Pinpoint the cell where the given text exists, returning its (X, Y) midpoint coordinate. 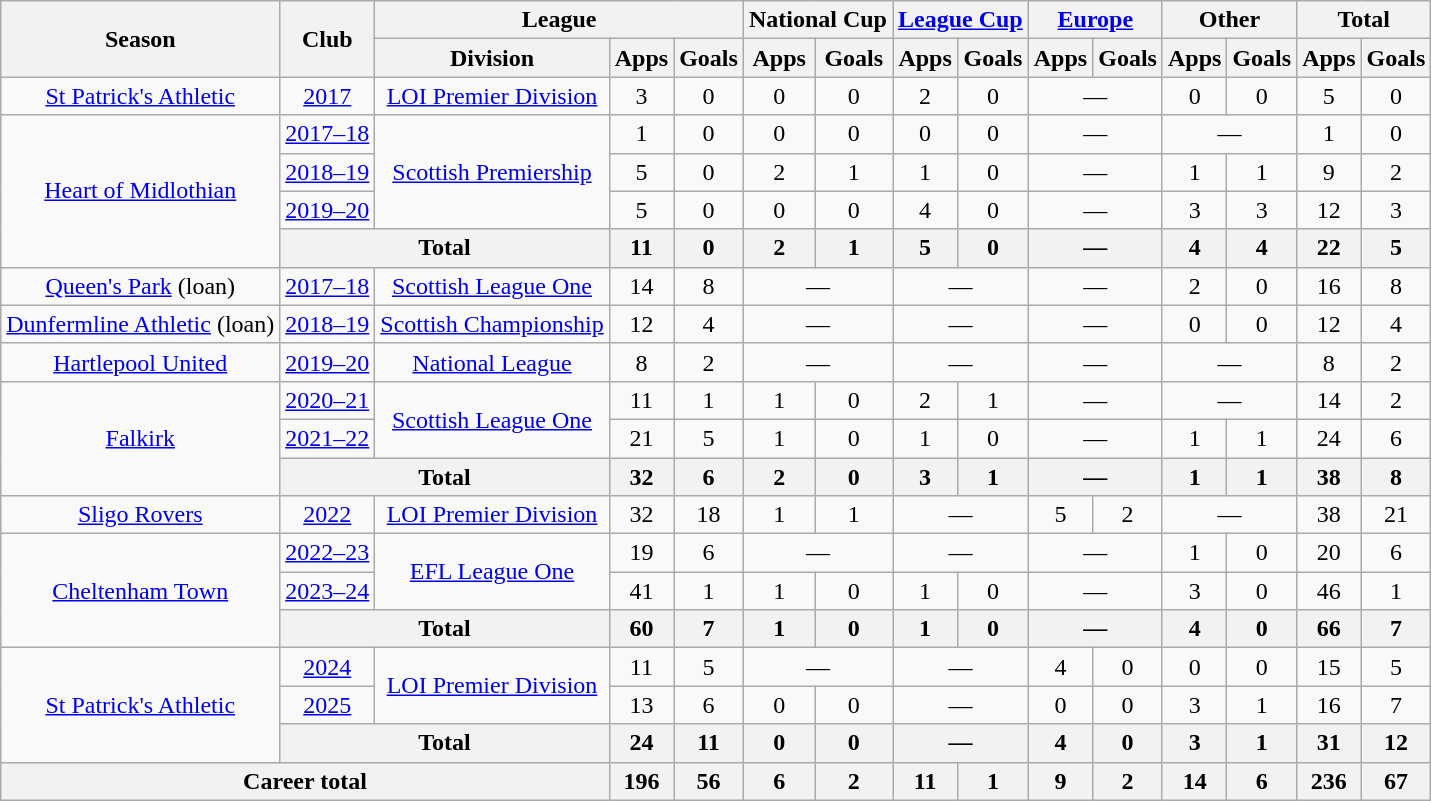
Cheltenham Town (140, 591)
EFL League One (492, 572)
Career total (305, 781)
Club (328, 39)
20 (1329, 553)
National Cup (818, 20)
41 (641, 591)
Other (1229, 20)
22 (1329, 248)
13 (641, 705)
2020–21 (328, 400)
56 (709, 781)
2022 (328, 515)
2025 (328, 705)
Scottish Premiership (492, 172)
Season (140, 39)
2023–24 (328, 591)
Division (492, 58)
Falkirk (140, 438)
66 (1329, 629)
236 (1329, 781)
15 (1329, 667)
2024 (328, 667)
National League (492, 362)
Dunfermline Athletic (loan) (140, 324)
196 (641, 781)
Heart of Midlothian (140, 191)
31 (1329, 743)
2021–22 (328, 438)
League (560, 20)
60 (641, 629)
Queen's Park (loan) (140, 286)
Hartlepool United (140, 362)
2022–23 (328, 553)
19 (641, 553)
Sligo Rovers (140, 515)
46 (1329, 591)
18 (709, 515)
Scottish Championship (492, 324)
67 (1396, 781)
Europe (1095, 20)
League Cup (960, 20)
2017 (328, 96)
